Extract the [x, y] coordinate from the center of the cell holding the provided text.  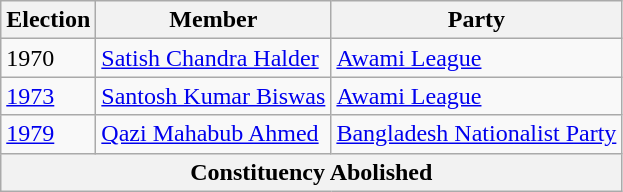
1979 [48, 134]
Santosh Kumar Biswas [214, 96]
Constituency Abolished [312, 172]
Bangladesh Nationalist Party [476, 134]
Satish Chandra Halder [214, 58]
1970 [48, 58]
Member [214, 20]
Party [476, 20]
Election [48, 20]
Qazi Mahabub Ahmed [214, 134]
1973 [48, 96]
